Capture the cell that displays the provided text and extract its [X, Y] central coordinate. 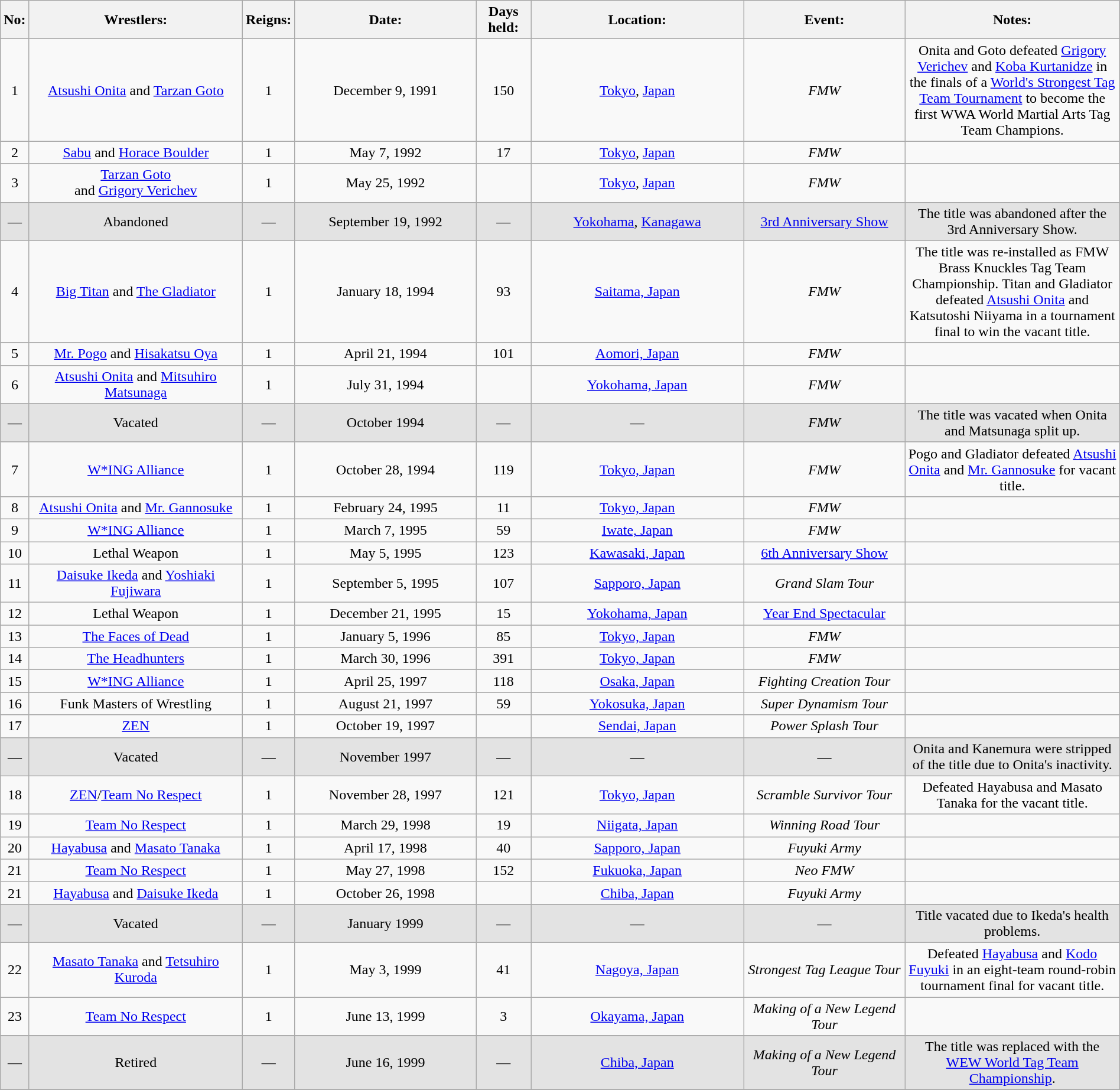
Location: [637, 20]
152 [503, 870]
Osaka, Japan [637, 681]
391 [503, 659]
Daisuke Ikeda and Yoshiaki Fujiwara [136, 584]
13 [15, 636]
ZEN [136, 726]
June 13, 1999 [385, 1016]
Niigata, Japan [637, 825]
No: [15, 20]
January 18, 1994 [385, 292]
December 21, 1995 [385, 614]
Saitama, Japan [637, 292]
Title vacated due to Ikeda's health problems. [1012, 923]
6 [15, 384]
14 [15, 659]
May 27, 1998 [385, 870]
Event: [825, 20]
The title was abandoned after the 3rd Anniversary Show. [1012, 221]
ZEN/Team No Respect [136, 795]
Sabu and Horace Boulder [136, 152]
5 [15, 354]
November 28, 1997 [385, 795]
May 5, 1995 [385, 552]
October 26, 1998 [385, 893]
Super Dynamism Tour [825, 704]
April 25, 1997 [385, 681]
23 [15, 1016]
December 9, 1991 [385, 90]
March 30, 1996 [385, 659]
March 29, 1998 [385, 825]
Funk Masters of Wrestling [136, 704]
4 [15, 292]
Strongest Tag League Tour [825, 969]
Yokosuka, Japan [637, 704]
Atsushi Onita and Mitsuhiro Matsunaga [136, 384]
Retired [136, 1063]
April 17, 1998 [385, 848]
Sendai, Japan [637, 726]
85 [503, 636]
July 31, 1994 [385, 384]
Onita and Kanemura were stripped of the title due to Onita's inactivity. [1012, 756]
121 [503, 795]
16 [15, 704]
93 [503, 292]
October 19, 1997 [385, 726]
2 [15, 152]
Mr. Pogo and Hisakatsu Oya [136, 354]
Hayabusa and Masato Tanaka [136, 848]
November 1997 [385, 756]
150 [503, 90]
September 19, 1992 [385, 221]
Yokohama, Kanagawa [637, 221]
September 5, 1995 [385, 584]
22 [15, 969]
3rd Anniversary Show [825, 221]
Days held: [503, 20]
123 [503, 552]
Fighting Creation Tour [825, 681]
The title was replaced with the WEW World Tag Team Championship. [1012, 1063]
August 21, 1997 [385, 704]
Aomori, Japan [637, 354]
April 21, 1994 [385, 354]
January 1999 [385, 923]
Hayabusa and Daisuke Ikeda [136, 893]
119 [503, 469]
March 7, 1995 [385, 530]
Masato Tanaka and Tetsuhiro Kuroda [136, 969]
Year End Spectacular [825, 614]
The Faces of Dead [136, 636]
9 [15, 530]
January 5, 1996 [385, 636]
Big Titan and The Gladiator [136, 292]
Date: [385, 20]
Winning Road Tour [825, 825]
Grand Slam Tour [825, 584]
Defeated Hayabusa and Masato Tanaka for the vacant title. [1012, 795]
101 [503, 354]
October 28, 1994 [385, 469]
Okayama, Japan [637, 1016]
Defeated Hayabusa and Kodo Fuyuki in an eight-team round-robin tournament final for vacant title. [1012, 969]
Notes: [1012, 20]
Power Splash Tour [825, 726]
May 7, 1992 [385, 152]
The Headhunters [136, 659]
20 [15, 848]
Nagoya, Japan [637, 969]
Atsushi Onita and Tarzan Goto [136, 90]
6th Anniversary Show [825, 552]
12 [15, 614]
Iwate, Japan [637, 530]
40 [503, 848]
June 16, 1999 [385, 1063]
7 [15, 469]
February 24, 1995 [385, 507]
Wrestlers: [136, 20]
Reigns: [268, 20]
Tarzan Goto and Grigory Verichev [136, 183]
18 [15, 795]
Kawasaki, Japan [637, 552]
Atsushi Onita and Mr. Gannosuke [136, 507]
Abandoned [136, 221]
Pogo and Gladiator defeated Atsushi Onita and Mr. Gannosuke for vacant title. [1012, 469]
The title was vacated when Onita and Matsunaga split up. [1012, 423]
May 25, 1992 [385, 183]
Scramble Survivor Tour [825, 795]
118 [503, 681]
41 [503, 969]
Neo FMW [825, 870]
October 1994 [385, 423]
10 [15, 552]
Fukuoka, Japan [637, 870]
May 3, 1999 [385, 969]
8 [15, 507]
107 [503, 584]
